Pinpoint the cell where the given text exists, returning its (x, y) midpoint coordinate. 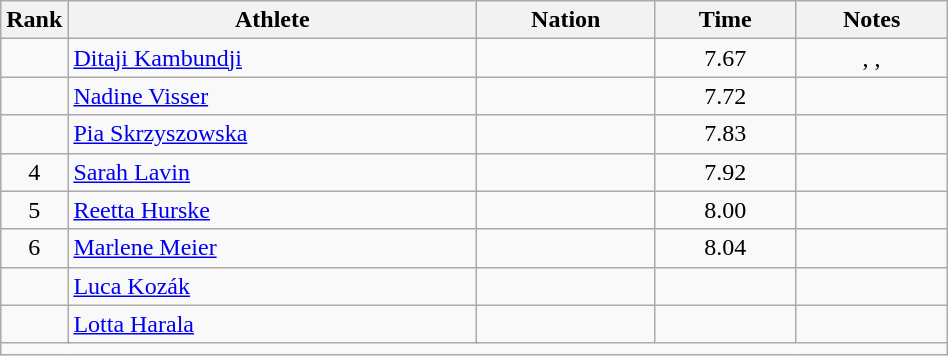
Athlete (272, 20)
6 (34, 248)
Rank (34, 20)
Pia Skrzyszowska (272, 134)
7.92 (726, 172)
, , (872, 58)
4 (34, 172)
Sarah Lavin (272, 172)
Time (726, 20)
Notes (872, 20)
Marlene Meier (272, 248)
7.67 (726, 58)
5 (34, 210)
Nation (566, 20)
Luca Kozák (272, 286)
8.04 (726, 248)
Nadine Visser (272, 96)
Reetta Hurske (272, 210)
Lotta Harala (272, 324)
7.72 (726, 96)
7.83 (726, 134)
8.00 (726, 210)
Ditaji Kambundji (272, 58)
